Output the [X, Y] coordinate of the center of the cell containing the given text.  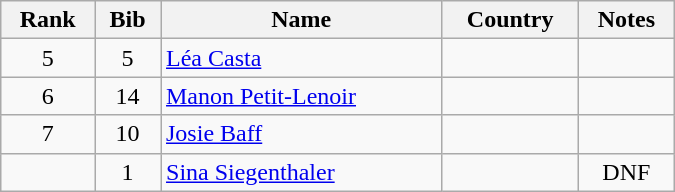
Manon Petit-Lenoir [300, 96]
10 [128, 134]
7 [48, 134]
6 [48, 96]
14 [128, 96]
DNF [627, 172]
Notes [627, 20]
Sina Siegenthaler [300, 172]
Bib [128, 20]
Name [300, 20]
Josie Baff [300, 134]
Rank [48, 20]
Léa Casta [300, 58]
Country [510, 20]
1 [128, 172]
